Provide the [x, y] coordinate of the cell's center where the given text is located.  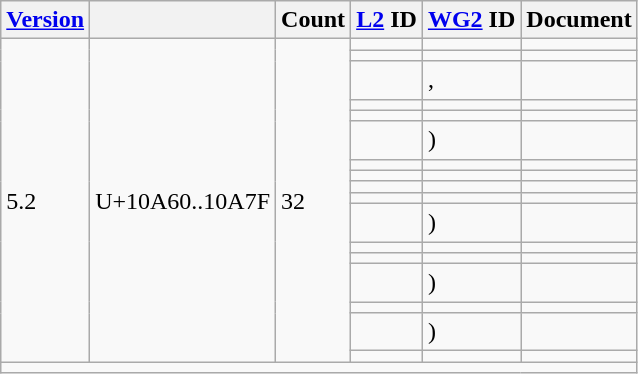
Count [314, 20]
Document [579, 20]
Version [46, 20]
WG2 ID [471, 20]
32 [314, 200]
U+10A60..10A7F [183, 200]
, [471, 80]
5.2 [46, 200]
L2 ID [387, 20]
